Return the [X, Y] coordinate for the center point of the cell that contains the specified text.  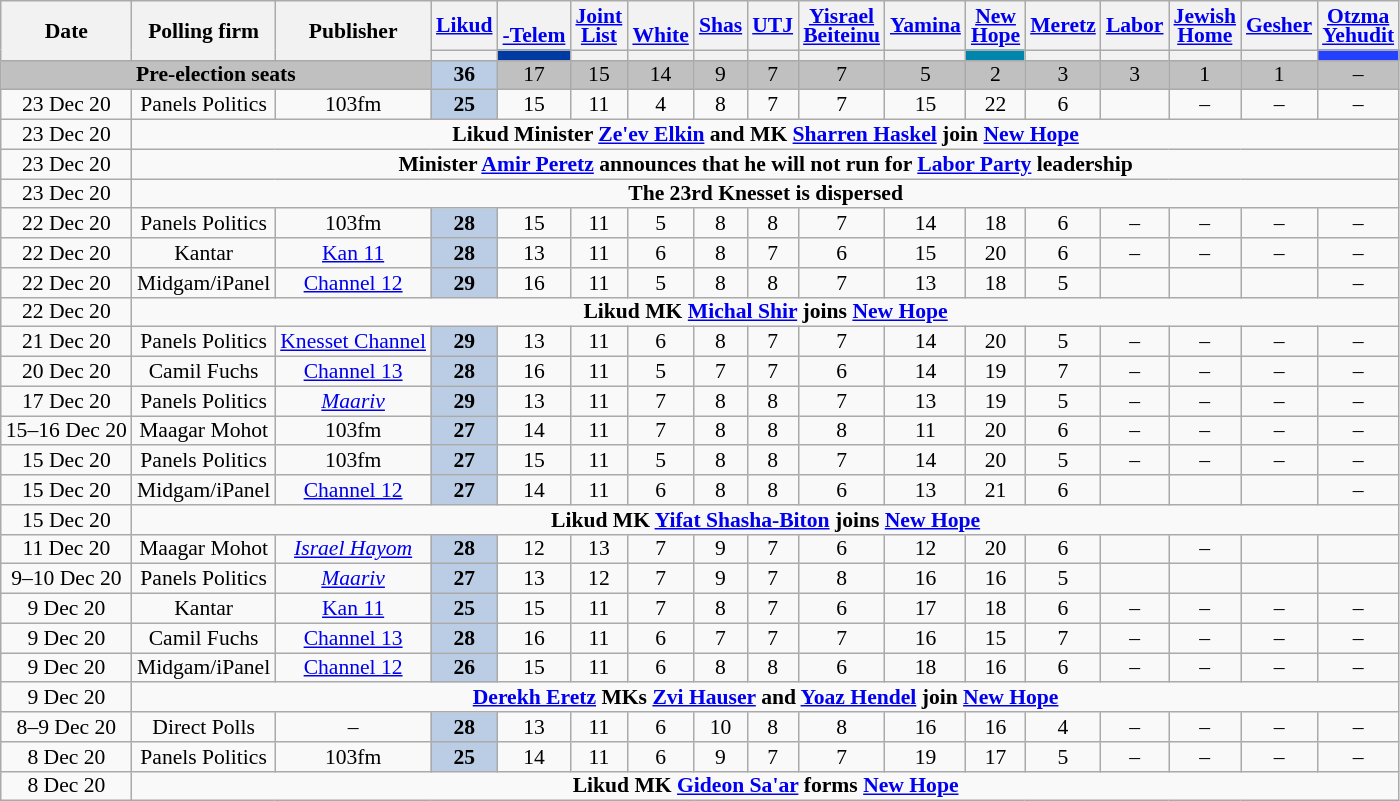
11 Dec 20 [66, 549]
21 [996, 490]
Likud MK Gideon Sa'ar forms New Hope [766, 786]
8–9 Dec 20 [66, 727]
15–16 Dec 20 [66, 431]
2 [996, 75]
Israel Hayom [353, 549]
Meretz [1063, 26]
Minister Amir Peretz announces that he will not run for Labor Party leadership [766, 164]
9–10 Dec 20 [66, 579]
JointList [598, 26]
Pre-election seats [216, 75]
20 Dec 20 [66, 372]
26 [464, 668]
Direct Polls [204, 727]
17 Dec 20 [66, 401]
UTJ [772, 26]
Yamina [926, 26]
Polling firm [204, 30]
Knesset Channel [353, 342]
36 [464, 75]
Shas [720, 26]
The 23rd Knesset is dispersed [766, 194]
White [660, 26]
Gesher [1279, 26]
10 [720, 727]
Likud [464, 26]
NewHope [996, 26]
Date [66, 30]
Labor [1135, 26]
YisraelBeiteinu [842, 26]
Derekh Eretz MKs Zvi Hauser and Yoaz Hendel join New Hope [766, 698]
OtzmaYehudit [1358, 26]
21 Dec 20 [66, 342]
JewishHome [1205, 26]
Likud MK Michal Shir joins New Hope [766, 312]
Publisher [353, 30]
-Telem [534, 26]
22 [996, 105]
Likud Minister Ze'ev Elkin and MK Sharren Haskel join New Hope [766, 135]
Likud MK Yifat Shasha-Biton joins New Hope [766, 520]
